Pinpoint the cell where the given text exists, returning its [x, y] midpoint coordinate. 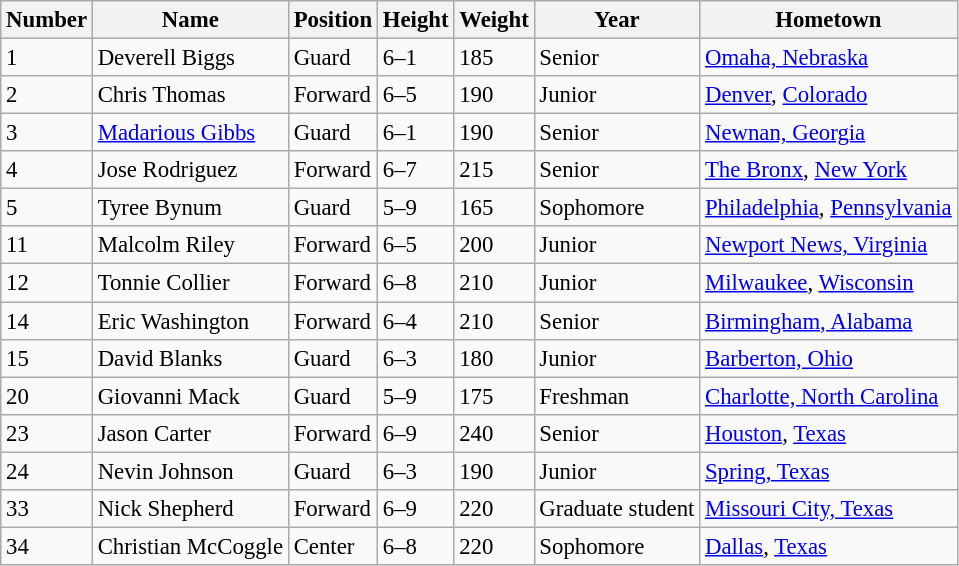
11 [47, 245]
Center [332, 546]
Newport News, Virginia [828, 245]
33 [47, 509]
Omaha, Nebraska [828, 58]
Spring, Texas [828, 471]
Missouri City, Texas [828, 509]
Malcolm Riley [190, 245]
Houston, Texas [828, 433]
Number [47, 20]
165 [494, 208]
24 [47, 471]
Charlotte, North Carolina [828, 396]
The Bronx, New York [828, 170]
Nevin Johnson [190, 471]
Graduate student [617, 509]
Weight [494, 20]
1 [47, 58]
12 [47, 283]
Jose Rodriguez [190, 170]
Giovanni Mack [190, 396]
Jason Carter [190, 433]
180 [494, 358]
Dallas, Texas [828, 546]
Christian McCoggle [190, 546]
34 [47, 546]
Tonnie Collier [190, 283]
3 [47, 133]
Eric Washington [190, 321]
215 [494, 170]
14 [47, 321]
Tyree Bynum [190, 208]
Height [415, 20]
Freshman [617, 396]
David Blanks [190, 358]
Deverell Biggs [190, 58]
Birmingham, Alabama [828, 321]
Nick Shepherd [190, 509]
Chris Thomas [190, 95]
200 [494, 245]
4 [47, 170]
Denver, Colorado [828, 95]
6–7 [415, 170]
Name [190, 20]
Madarious Gibbs [190, 133]
Newnan, Georgia [828, 133]
Hometown [828, 20]
185 [494, 58]
Barberton, Ohio [828, 358]
15 [47, 358]
5 [47, 208]
Year [617, 20]
23 [47, 433]
Position [332, 20]
240 [494, 433]
20 [47, 396]
Philadelphia, Pennsylvania [828, 208]
6–4 [415, 321]
2 [47, 95]
Milwaukee, Wisconsin [828, 283]
175 [494, 396]
